Provide the [X, Y] coordinate of the cell's center where the given text is located.  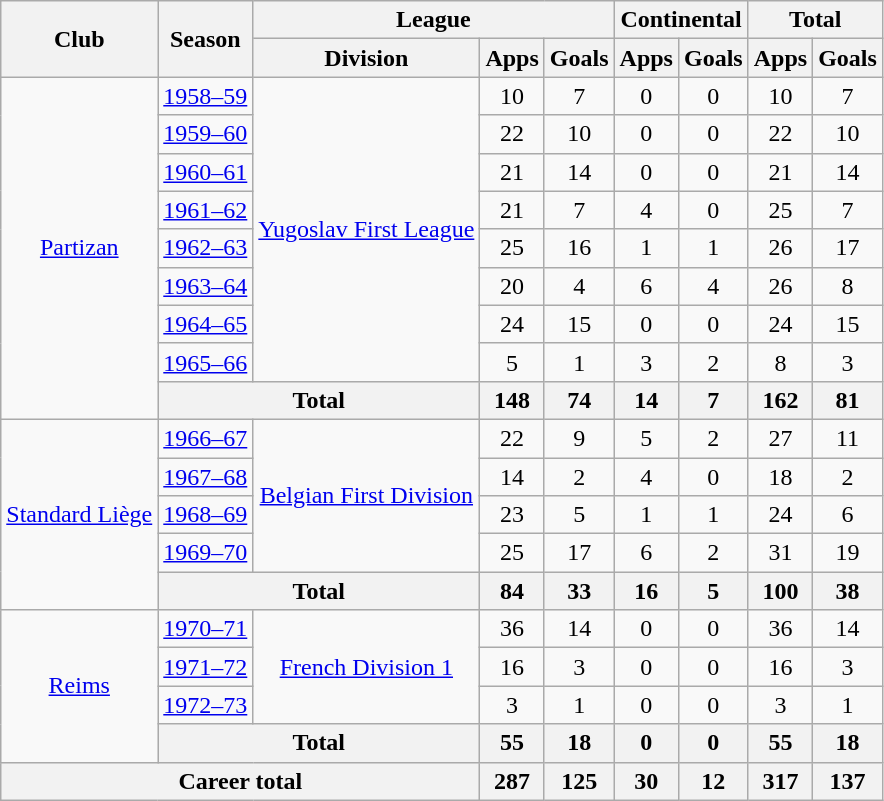
1963–64 [206, 286]
1972–73 [206, 705]
Continental [681, 20]
74 [579, 400]
20 [512, 286]
317 [780, 781]
137 [848, 781]
9 [579, 438]
27 [780, 438]
Division [366, 58]
287 [512, 781]
31 [780, 553]
19 [848, 553]
Partizan [80, 248]
1965–66 [206, 362]
30 [646, 781]
125 [579, 781]
1969–70 [206, 553]
1959–60 [206, 134]
Career total [240, 781]
162 [780, 400]
12 [713, 781]
Belgian First Division [366, 495]
84 [512, 591]
Standard Liège [80, 514]
Yugoslav First League [366, 229]
1968–69 [206, 515]
Season [206, 39]
1961–62 [206, 210]
100 [780, 591]
League [434, 20]
1962–63 [206, 248]
Reims [80, 686]
1971–72 [206, 667]
11 [848, 438]
1970–71 [206, 629]
1960–61 [206, 172]
1966–67 [206, 438]
1967–68 [206, 477]
33 [579, 591]
148 [512, 400]
French Division 1 [366, 667]
38 [848, 591]
81 [848, 400]
1958–59 [206, 96]
1964–65 [206, 324]
Club [80, 39]
23 [512, 515]
